For the text-containing cell, return its midpoint in [x, y] coordinate format. 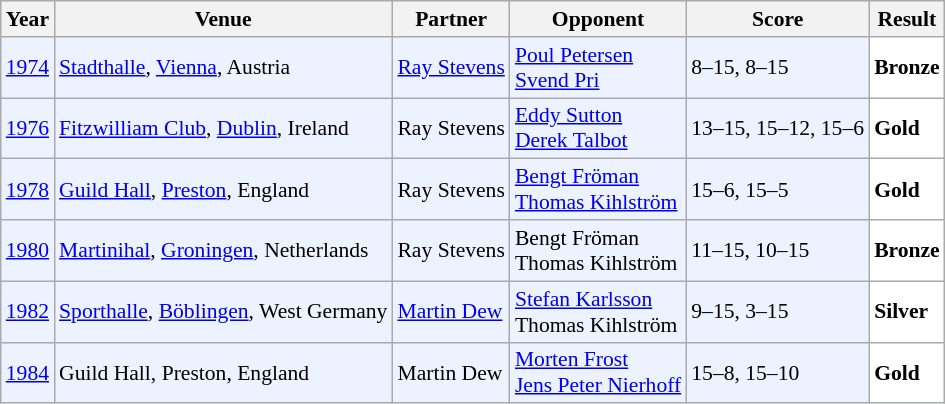
15–8, 15–10 [778, 372]
Sporthalle, Böblingen, West Germany [223, 312]
Score [778, 19]
1978 [28, 190]
Partner [450, 19]
9–15, 3–15 [778, 312]
Year [28, 19]
15–6, 15–5 [778, 190]
Poul Petersen Svend Pri [598, 68]
Stefan Karlsson Thomas Kihlström [598, 312]
1984 [28, 372]
1974 [28, 68]
Result [907, 19]
Silver [907, 312]
Stadthalle, Vienna, Austria [223, 68]
1976 [28, 128]
Martinihal, Groningen, Netherlands [223, 250]
Venue [223, 19]
Opponent [598, 19]
13–15, 15–12, 15–6 [778, 128]
11–15, 10–15 [778, 250]
8–15, 8–15 [778, 68]
Eddy Sutton Derek Talbot [598, 128]
Fitzwilliam Club, Dublin, Ireland [223, 128]
1982 [28, 312]
Morten Frost Jens Peter Nierhoff [598, 372]
1980 [28, 250]
